Find where the given text appears and provide that cell's center as (x, y) coordinate. 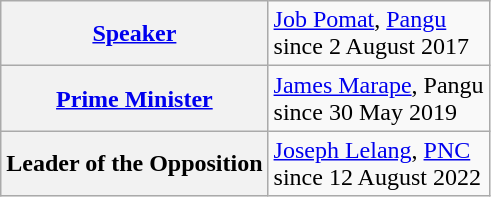
Prime Minister (134, 98)
James Marape, Pangusince 30 May 2019 (378, 98)
Leader of the Opposition (134, 164)
Speaker (134, 34)
Job Pomat, Pangusince 2 August 2017 (378, 34)
Joseph Lelang, PNCsince 12 August 2022 (378, 164)
